From the cell containing the given text, extract its center point as [x, y] coordinate. 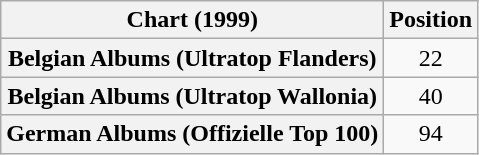
94 [431, 134]
Chart (1999) [192, 20]
Belgian Albums (Ultratop Wallonia) [192, 96]
Position [431, 20]
40 [431, 96]
German Albums (Offizielle Top 100) [192, 134]
22 [431, 58]
Belgian Albums (Ultratop Flanders) [192, 58]
